Locate the cell with the specified text and output its (x, y) center coordinate. 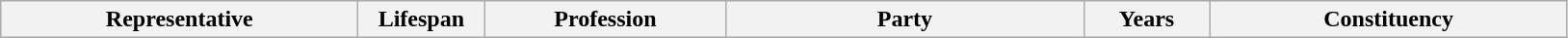
Profession (605, 19)
Party (905, 19)
Lifespan (422, 19)
Years (1146, 19)
Representative (179, 19)
Constituency (1389, 19)
